Extract the (x, y) coordinate from the center of the cell holding the provided text.  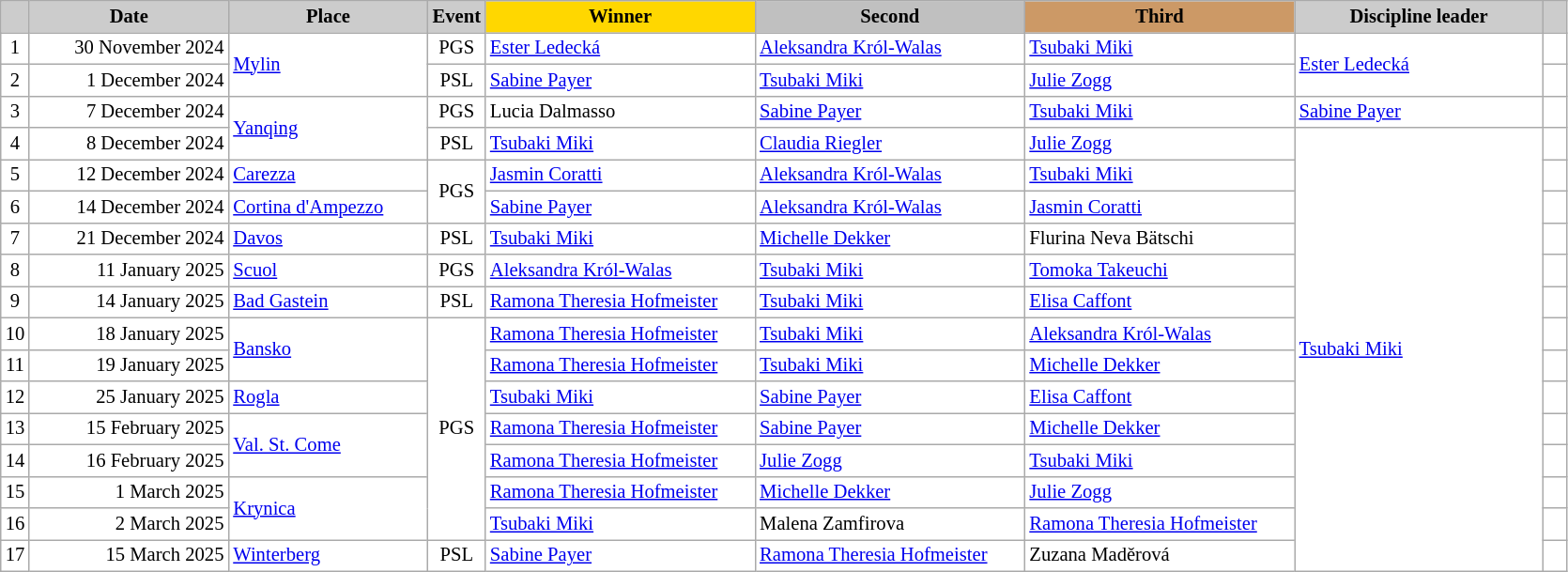
1 (15, 48)
Davos (328, 239)
Date (129, 16)
11 January 2025 (129, 270)
Flurina Neva Bätschi (1159, 239)
Event (456, 16)
18 January 2025 (129, 333)
Val. St. Come (328, 444)
1 March 2025 (129, 492)
9 (15, 301)
Tomoka Takeuchi (1159, 270)
17 (15, 555)
Malena Zamfirova (890, 523)
15 (15, 492)
13 (15, 428)
15 February 2025 (129, 428)
15 March 2025 (129, 555)
8 December 2024 (129, 144)
2 March 2025 (129, 523)
14 (15, 460)
30 November 2024 (129, 48)
12 December 2024 (129, 175)
Winner (620, 16)
Carezza (328, 175)
7 (15, 239)
Yanqing (328, 128)
Third (1159, 16)
Discipline leader (1420, 16)
Scuol (328, 270)
1 December 2024 (129, 80)
Rogla (328, 397)
16 (15, 523)
11 (15, 365)
14 December 2024 (129, 207)
16 February 2025 (129, 460)
7 December 2024 (129, 112)
5 (15, 175)
2 (15, 80)
10 (15, 333)
Bad Gastein (328, 301)
Cortina d'Ampezzo (328, 207)
Mylin (328, 64)
4 (15, 144)
Second (890, 16)
19 January 2025 (129, 365)
Lucia Dalmasso (620, 112)
Zuzana Maděrová (1159, 555)
Bansko (328, 349)
Winterberg (328, 555)
Claudia Riegler (890, 144)
14 January 2025 (129, 301)
21 December 2024 (129, 239)
25 January 2025 (129, 397)
6 (15, 207)
Krynica (328, 508)
8 (15, 270)
Place (328, 16)
3 (15, 112)
12 (15, 397)
